Scan for the cell matching the given text and deliver its [x, y] coordinate at center. 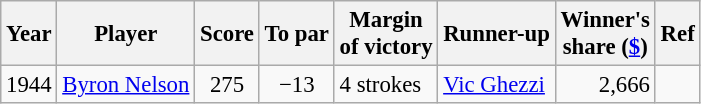
Ref [678, 34]
Winner'sshare ($) [605, 34]
275 [228, 85]
Vic Ghezzi [496, 85]
Player [126, 34]
−13 [296, 85]
Runner-up [496, 34]
2,666 [605, 85]
Year [29, 34]
Byron Nelson [126, 85]
Score [228, 34]
To par [296, 34]
4 strokes [386, 85]
1944 [29, 85]
Marginof victory [386, 34]
